Provide the (X, Y) coordinate of the cell's center where the given text is located.  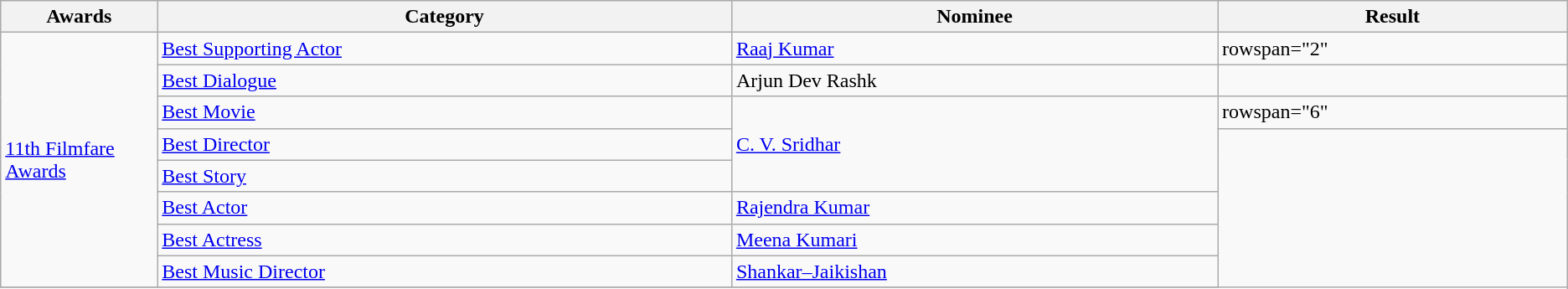
rowspan="6" (1393, 112)
Category (445, 17)
C. V. Sridhar (974, 144)
Best Actor (445, 208)
11th Filmfare Awards (79, 160)
Meena Kumari (974, 240)
Arjun Dev Rashk (974, 80)
Raaj Kumar (974, 49)
Best Actress (445, 240)
rowspan="2" (1393, 49)
Best Director (445, 144)
Rajendra Kumar (974, 208)
Shankar–Jaikishan (974, 271)
Nominee (974, 17)
Best Music Director (445, 271)
Awards (79, 17)
Best Dialogue (445, 80)
Result (1393, 17)
Best Supporting Actor (445, 49)
Best Movie (445, 112)
Best Story (445, 176)
